Scan for the cell matching the given text and deliver its (x, y) coordinate at center. 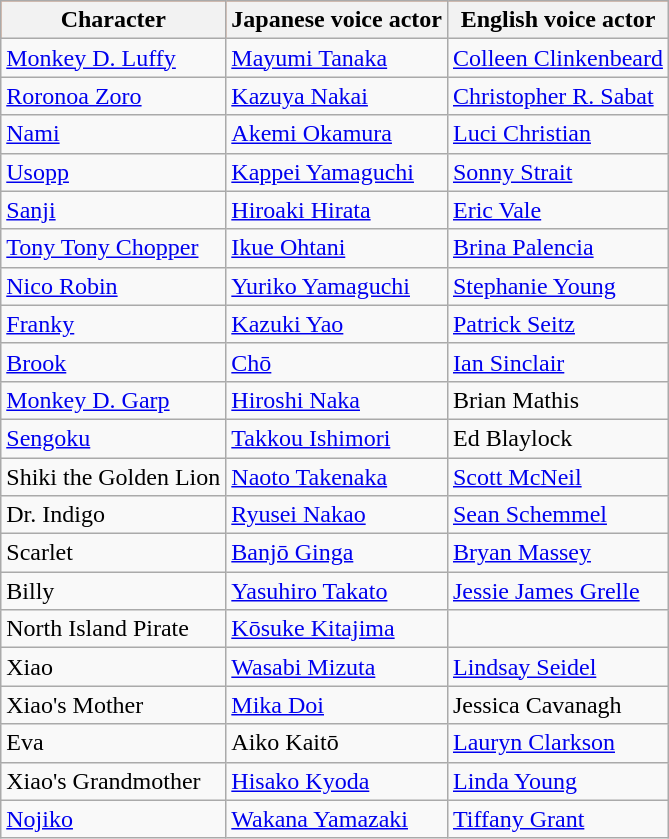
Sean Schemmel (558, 515)
Billy (114, 591)
Wakana Yamazaki (337, 819)
Ed Blaylock (558, 438)
Colleen Clinkenbeard (558, 58)
Brian Mathis (558, 400)
Linda Young (558, 781)
Ian Sinclair (558, 362)
Tony Tony Chopper (114, 248)
Xiao's Grandmother (114, 781)
Roronoa Zoro (114, 96)
Ryusei Nakao (337, 515)
Jessica Cavanagh (558, 705)
Franky (114, 324)
Monkey D. Garp (114, 400)
Aiko Kaitō (337, 743)
Scarlet (114, 553)
Jessie James Grelle (558, 591)
Takkou Ishimori (337, 438)
Yuriko Yamaguchi (337, 286)
Nico Robin (114, 286)
Kazuya Nakai (337, 96)
Dr. Indigo (114, 515)
Patrick Seitz (558, 324)
Ikue Ohtani (337, 248)
Kōsuke Kitajima (337, 629)
Yasuhiro Takato (337, 591)
Japanese voice actor (337, 20)
Tiffany Grant (558, 819)
Akemi Okamura (337, 134)
Eva (114, 743)
Chō (337, 362)
Brina Palencia (558, 248)
Xiao's Mother (114, 705)
Shiki the Golden Lion (114, 477)
Nojiko (114, 819)
Christopher R. Sabat (558, 96)
Sengoku (114, 438)
Stephanie Young (558, 286)
Brook (114, 362)
Nami (114, 134)
Hiroshi Naka (337, 400)
Sanji (114, 210)
Hisako Kyoda (337, 781)
Mayumi Tanaka (337, 58)
English voice actor (558, 20)
Monkey D. Luffy (114, 58)
Lauryn Clarkson (558, 743)
Usopp (114, 172)
Wasabi Mizuta (337, 667)
North Island Pirate (114, 629)
Lindsay Seidel (558, 667)
Kazuki Yao (337, 324)
Bryan Massey (558, 553)
Luci Christian (558, 134)
Hiroaki Hirata (337, 210)
Sonny Strait (558, 172)
Banjō Ginga (337, 553)
Naoto Takenaka (337, 477)
Mika Doi (337, 705)
Kappei Yamaguchi (337, 172)
Eric Vale (558, 210)
Character (114, 20)
Scott McNeil (558, 477)
Xiao (114, 667)
